Search for the cell housing the specified text and yield its [X, Y] center coordinate. 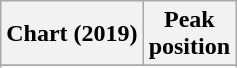
Chart (2019) [72, 34]
Peakposition [189, 34]
